From the cell containing the given text, extract its center point as (x, y) coordinate. 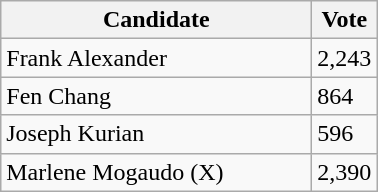
Frank Alexander (156, 58)
Fen Chang (156, 96)
Vote (344, 20)
Joseph Kurian (156, 134)
Marlene Mogaudo (X) (156, 172)
596 (344, 134)
864 (344, 96)
Candidate (156, 20)
2,243 (344, 58)
2,390 (344, 172)
